Determine the [X, Y] coordinate at the center of the cell enclosing the given text.  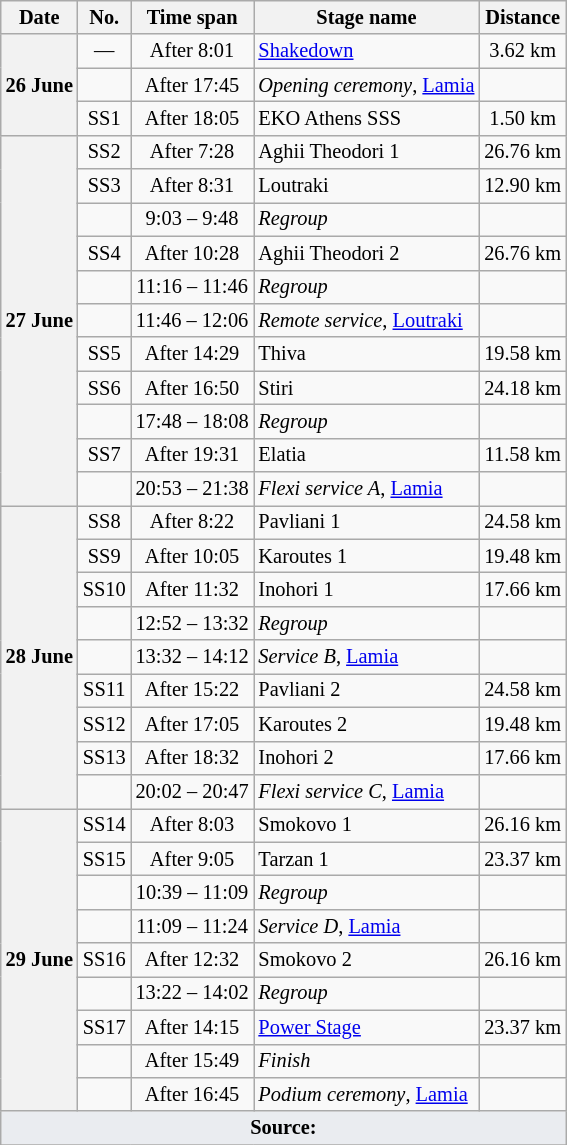
After 10:28 [192, 253]
20:02 – 20:47 [192, 791]
SS8 [104, 522]
Shakedown [367, 51]
Remote service, Loutraki [367, 320]
SS3 [104, 186]
After 17:45 [192, 85]
Inohori 2 [367, 758]
Inohori 1 [367, 589]
Source: [284, 1128]
Power Stage [367, 1027]
13:32 – 14:12 [192, 657]
SS4 [104, 253]
Distance [522, 17]
13:22 – 14:02 [192, 993]
SS14 [104, 825]
EKO Athens SSS [367, 118]
After 8:03 [192, 825]
SS12 [104, 724]
After 18:32 [192, 758]
After 8:22 [192, 522]
26 June [40, 84]
28 June [40, 656]
Karoutes 1 [367, 556]
After 8:01 [192, 51]
— [104, 51]
After 8:31 [192, 186]
19.58 km [522, 354]
After 16:45 [192, 1094]
No. [104, 17]
SS2 [104, 152]
SS11 [104, 690]
11.58 km [522, 455]
Service D, Lamia [367, 926]
After 15:49 [192, 1061]
Aghii Theodori 1 [367, 152]
24.18 km [522, 388]
Smokovo 1 [367, 825]
Flexi service A, Lamia [367, 489]
After 18:05 [192, 118]
SS15 [104, 859]
After 17:05 [192, 724]
10:39 – 11:09 [192, 892]
Elatia [367, 455]
After 16:50 [192, 388]
29 June [40, 960]
After 15:22 [192, 690]
After 14:29 [192, 354]
After 10:05 [192, 556]
Flexi service C, Lamia [367, 791]
SS16 [104, 960]
After 19:31 [192, 455]
Karoutes 2 [367, 724]
Date [40, 17]
After 7:28 [192, 152]
27 June [40, 320]
Opening ceremony, Lamia [367, 85]
11:46 – 12:06 [192, 320]
Podium ceremony, Lamia [367, 1094]
Finish [367, 1061]
Time span [192, 17]
Stiri [367, 388]
Aghii Theodori 2 [367, 253]
After 14:15 [192, 1027]
SS5 [104, 354]
SS17 [104, 1027]
After 12:32 [192, 960]
17:48 – 18:08 [192, 421]
Pavliani 2 [367, 690]
After 9:05 [192, 859]
Pavliani 1 [367, 522]
Service B, Lamia [367, 657]
12:52 – 13:32 [192, 623]
Stage name [367, 17]
SS7 [104, 455]
9:03 – 9:48 [192, 219]
SS10 [104, 589]
11:16 – 11:46 [192, 287]
Smokovo 2 [367, 960]
Loutraki [367, 186]
Tarzan 1 [367, 859]
11:09 – 11:24 [192, 926]
SS9 [104, 556]
12.90 km [522, 186]
3.62 km [522, 51]
20:53 – 21:38 [192, 489]
Thiva [367, 354]
SS6 [104, 388]
1.50 km [522, 118]
SS13 [104, 758]
SS1 [104, 118]
After 11:32 [192, 589]
